Search for the cell housing the specified text and yield its (X, Y) center coordinate. 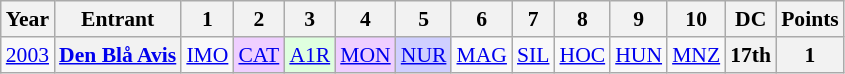
4 (366, 19)
Den Blå Avis (118, 55)
HUN (638, 55)
17th (750, 55)
MNZ (696, 55)
SIL (534, 55)
NUR (424, 55)
Points (810, 19)
9 (638, 19)
5 (424, 19)
DC (750, 19)
10 (696, 19)
6 (482, 19)
2 (258, 19)
MON (366, 55)
A1R (310, 55)
HOC (582, 55)
7 (534, 19)
IMO (207, 55)
CAT (258, 55)
8 (582, 19)
Year (28, 19)
Entrant (118, 19)
MAG (482, 55)
3 (310, 19)
2003 (28, 55)
